Identify which cell holds the provided text, then report its (x, y) central coordinate. 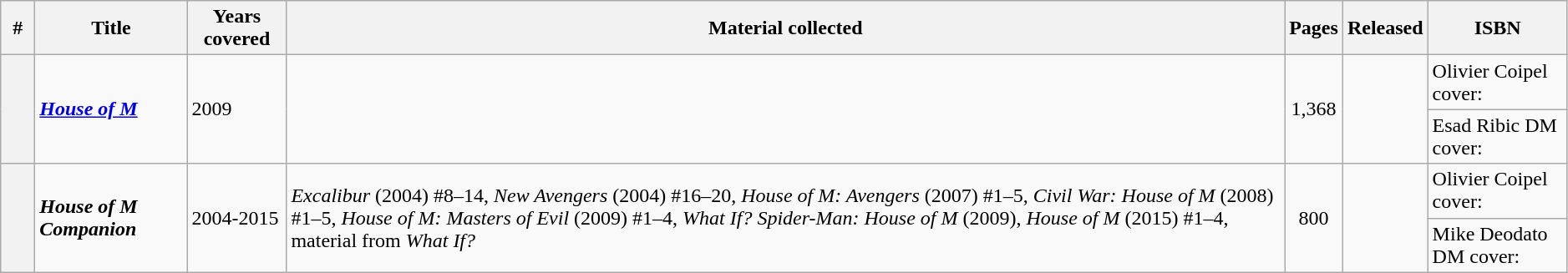
2009 (237, 109)
# (18, 28)
2004-2015 (237, 218)
1,368 (1314, 109)
Released (1385, 28)
ISBN (1497, 28)
Mike Deodato DM cover: (1497, 245)
House of M Companion (111, 218)
Material collected (785, 28)
House of M (111, 109)
Title (111, 28)
Pages (1314, 28)
Esad Ribic DM cover: (1497, 137)
Years covered (237, 28)
800 (1314, 218)
